Locate the cell with the specified text and output its [x, y] center coordinate. 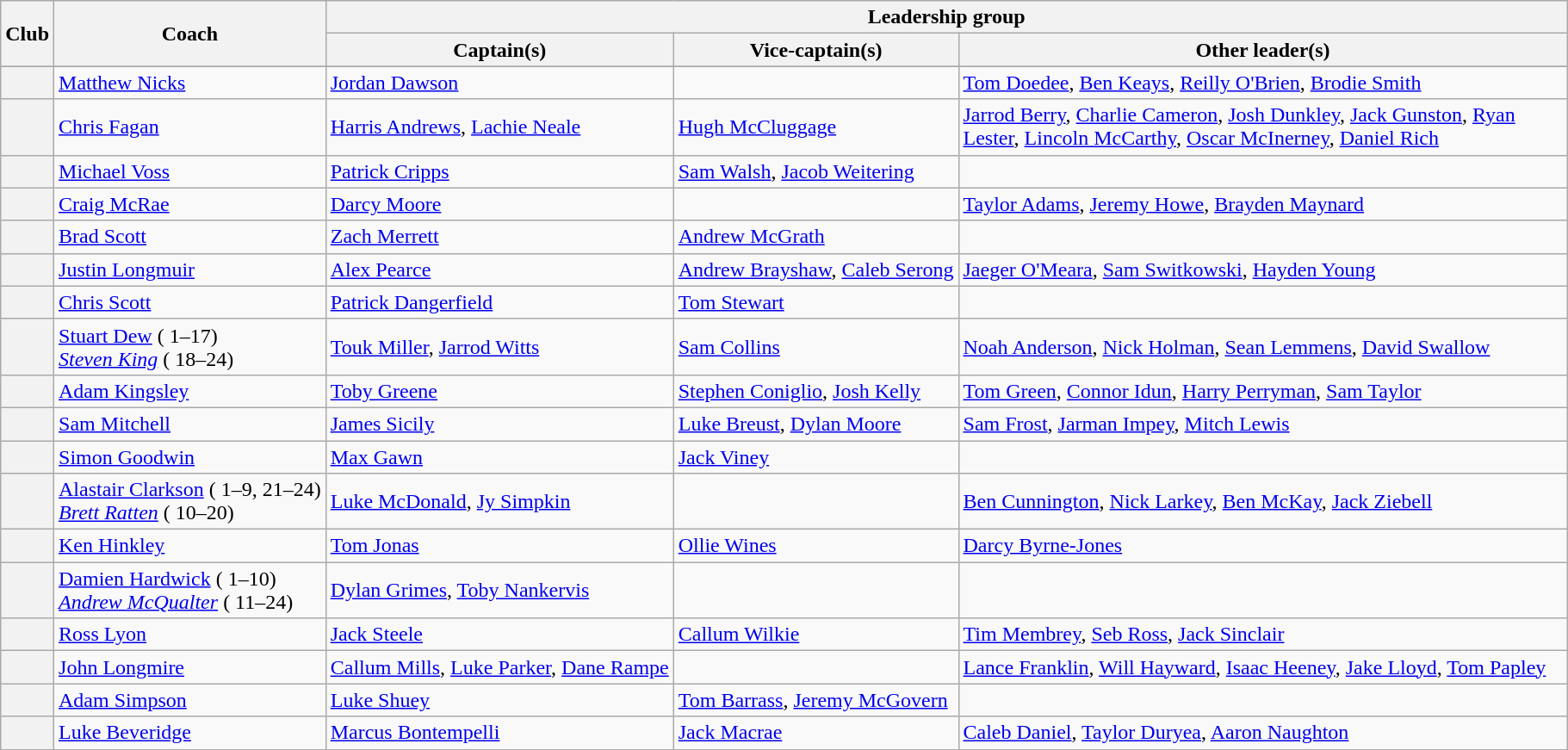
Sam Mitchell [190, 424]
Alastair Clarkson ( 1–9, 21–24)Brett Ratten ( 10–20) [190, 501]
Ollie Wines [816, 546]
Andrew McGrath [816, 237]
Chris Fagan [190, 127]
Ross Lyon [190, 635]
Luke McDonald, Jy Simpkin [499, 501]
Jack Steele [499, 635]
Simon Goodwin [190, 457]
Patrick Dangerfield [499, 302]
Dylan Grimes, Toby Nankervis [499, 591]
Darcy Moore [499, 204]
Stuart Dew ( 1–17)Steven King ( 18–24) [190, 346]
Jordan Dawson [499, 83]
Callum Mills, Luke Parker, Dane Rampe [499, 667]
Matthew Nicks [190, 83]
Sam Frost, Jarman Impey, Mitch Lewis [1262, 424]
Coach [190, 34]
Leadership group [946, 17]
Hugh McCluggage [816, 127]
Vice-captain(s) [816, 50]
Callum Wilkie [816, 635]
Tom Barrass, Jeremy McGovern [816, 700]
Tom Stewart [816, 302]
Tim Membrey, Seb Ross, Jack Sinclair [1262, 635]
Sam Walsh, Jacob Weitering [816, 171]
Tom Green, Connor Idun, Harry Perryman, Sam Taylor [1262, 391]
Ken Hinkley [190, 546]
Adam Kingsley [190, 391]
Michael Voss [190, 171]
Luke Beveridge [190, 733]
John Longmire [190, 667]
Toby Greene [499, 391]
Luke Shuey [499, 700]
Lance Franklin, Will Hayward, Isaac Heeney, Jake Lloyd, Tom Papley [1262, 667]
Tom Doedee, Ben Keays, Reilly O'Brien, Brodie Smith [1262, 83]
Patrick Cripps [499, 171]
Max Gawn [499, 457]
Stephen Coniglio, Josh Kelly [816, 391]
Brad Scott [190, 237]
Captain(s) [499, 50]
Jack Macrae [816, 733]
Club [28, 34]
Sam Collins [816, 346]
Damien Hardwick ( 1–10)Andrew McQualter ( 11–24) [190, 591]
Noah Anderson, Nick Holman, Sean Lemmens, David Swallow [1262, 346]
Harris Andrews, Lachie Neale [499, 127]
Adam Simpson [190, 700]
Tom Jonas [499, 546]
Alex Pearce [499, 270]
Jack Viney [816, 457]
Craig McRae [190, 204]
Justin Longmuir [190, 270]
Luke Breust, Dylan Moore [816, 424]
Marcus Bontempelli [499, 733]
Jarrod Berry, Charlie Cameron, Josh Dunkley, Jack Gunston, Ryan Lester, Lincoln McCarthy, Oscar McInerney, Daniel Rich [1262, 127]
Taylor Adams, Jeremy Howe, Brayden Maynard [1262, 204]
Darcy Byrne-Jones [1262, 546]
Chris Scott [190, 302]
Caleb Daniel, Taylor Duryea, Aaron Naughton [1262, 733]
Jaeger O'Meara, Sam Switkowski, Hayden Young [1262, 270]
Andrew Brayshaw, Caleb Serong [816, 270]
Zach Merrett [499, 237]
James Sicily [499, 424]
Touk Miller, Jarrod Witts [499, 346]
Other leader(s) [1262, 50]
Ben Cunnington, Nick Larkey, Ben McKay, Jack Ziebell [1262, 501]
